Scan for the cell matching the given text and deliver its [X, Y] coordinate at center. 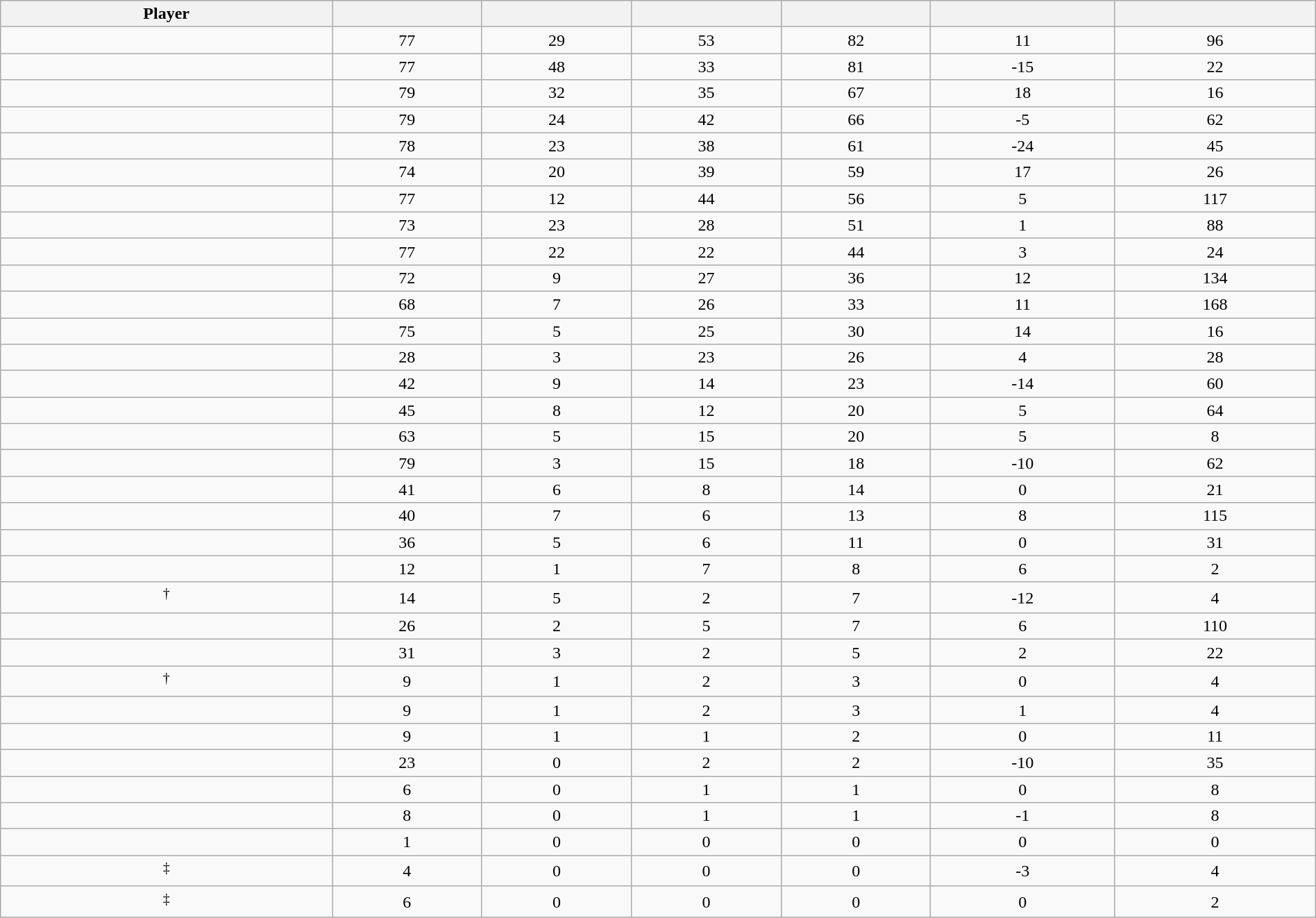
41 [407, 490]
88 [1215, 225]
-5 [1023, 119]
13 [856, 516]
-14 [1023, 384]
29 [557, 40]
59 [856, 172]
Player [167, 14]
53 [707, 40]
78 [407, 146]
73 [407, 225]
21 [1215, 490]
38 [707, 146]
39 [707, 172]
66 [856, 119]
134 [1215, 278]
96 [1215, 40]
61 [856, 146]
110 [1215, 626]
68 [407, 304]
64 [1215, 410]
-3 [1023, 871]
40 [407, 516]
17 [1023, 172]
-12 [1023, 597]
168 [1215, 304]
81 [856, 67]
27 [707, 278]
74 [407, 172]
72 [407, 278]
32 [557, 93]
60 [1215, 384]
75 [407, 331]
82 [856, 40]
51 [856, 225]
-24 [1023, 146]
115 [1215, 516]
63 [407, 437]
67 [856, 93]
30 [856, 331]
48 [557, 67]
25 [707, 331]
-1 [1023, 816]
-15 [1023, 67]
56 [856, 199]
117 [1215, 199]
